From the cell containing the given text, extract its center point as [x, y] coordinate. 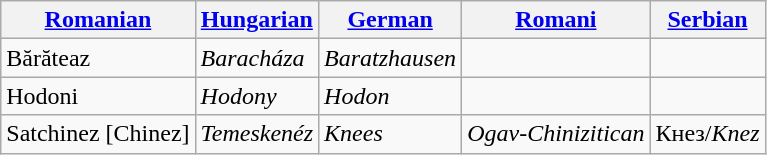
Hodon [390, 96]
Baracháza [256, 58]
Ogav-Chinizitican [556, 134]
Romanian [98, 20]
German [390, 20]
Knees [390, 134]
Satchinez [Chinez] [98, 134]
Hodony [256, 96]
Bărăteaz [98, 58]
Hodoni [98, 96]
Temeskenéz [256, 134]
Serbian [708, 20]
Baratzhausen [390, 58]
Hungarian [256, 20]
Кнез/Knez [708, 134]
Romani [556, 20]
